Output the [X, Y] coordinate of the center of the cell containing the given text.  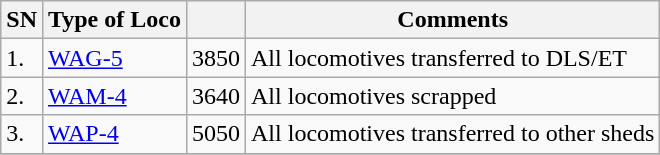
Comments [453, 20]
3640 [216, 96]
WAG-5 [114, 58]
3. [22, 134]
WAM-4 [114, 96]
2. [22, 96]
All locomotives transferred to DLS/ET [453, 58]
WAP-4 [114, 134]
SN [22, 20]
1. [22, 58]
3850 [216, 58]
Type of Loco [114, 20]
5050 [216, 134]
All locomotives transferred to other sheds [453, 134]
All locomotives scrapped [453, 96]
